Provide the [X, Y] coordinate of the cell's center where the given text is located.  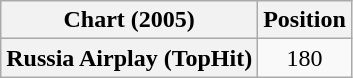
Position [305, 20]
Chart (2005) [130, 20]
Russia Airplay (TopHit) [130, 58]
180 [305, 58]
